Detect which cell encompasses the target text, then output its [X, Y] center coordinate. 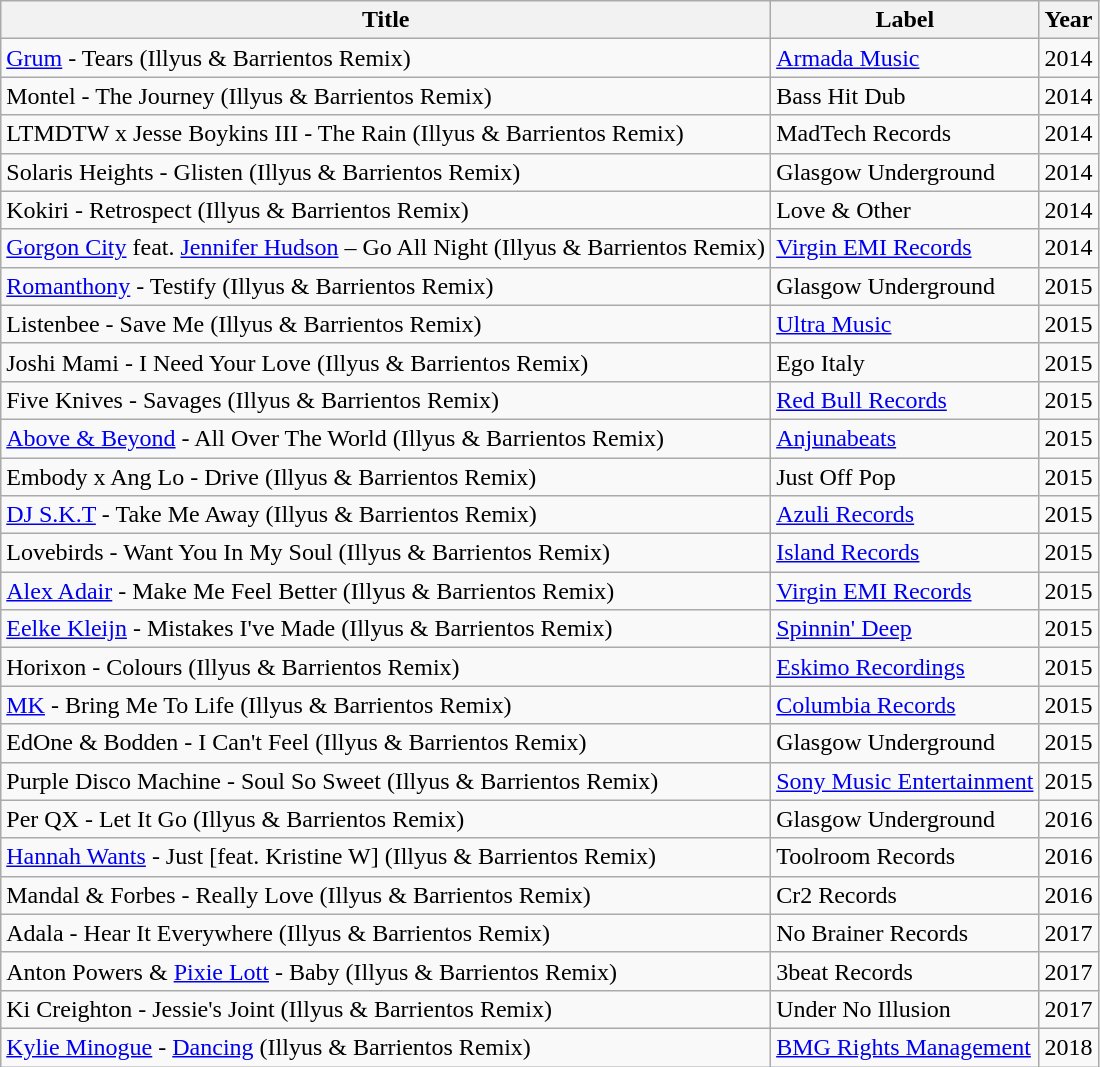
Island Records [905, 553]
Eelke Kleijn - Mistakes I've Made (Illyus & Barrientos Remix) [386, 629]
Joshi Mami - I Need Your Love (Illyus & Barrientos Remix) [386, 362]
Red Bull Records [905, 400]
Label [905, 20]
MadTech Records [905, 134]
Gorgon City feat. Jennifer Hudson – Go All Night (Illyus & Barrientos Remix) [386, 248]
Ki Creighton - Jessie's Joint (Illyus & Barrientos Remix) [386, 1009]
Just Off Pop [905, 477]
Five Knives - Savages (Illyus & Barrientos Remix) [386, 400]
Ultra Music [905, 324]
EdOne & Bodden - I Can't Feel (Illyus & Barrientos Remix) [386, 743]
Kylie Minogue - Dancing (Illyus & Barrientos Remix) [386, 1047]
Listenbee - Save Me (Illyus & Barrientos Remix) [386, 324]
Horixon - Colours (Illyus & Barrientos Remix) [386, 667]
Montel - The Journey (Illyus & Barrientos Remix) [386, 96]
DJ S.K.T - Take Me Away (Illyus & Barrientos Remix) [386, 515]
Toolroom Records [905, 857]
LTMDTW x Jesse Boykins III - The Rain (Illyus & Barrientos Remix) [386, 134]
Azuli Records [905, 515]
Love & Other [905, 210]
Sony Music Entertainment [905, 781]
BMG Rights Management [905, 1047]
Title [386, 20]
Hannah Wants - Just [feat. Kristine W] (Illyus & Barrientos Remix) [386, 857]
Kokiri - Retrospect (Illyus & Barrientos Remix) [386, 210]
Bass Hit Dub [905, 96]
Romanthony - Testify (Illyus & Barrientos Remix) [386, 286]
MK - Bring Me To Life (Illyus & Barrientos Remix) [386, 705]
Grum - Tears (Illyus & Barrientos Remix) [386, 58]
Anjunabeats [905, 438]
3beat Records [905, 971]
Eskimo Recordings [905, 667]
Year [1068, 20]
Above & Beyond - All Over The World (Illyus & Barrientos Remix) [386, 438]
No Brainer Records [905, 933]
Columbia Records [905, 705]
Armada Music [905, 58]
Solaris Heights - Glisten (Illyus & Barrientos Remix) [386, 172]
Spinnin' Deep [905, 629]
Under No Illusion [905, 1009]
Per QX - Let It Go (Illyus & Barrientos Remix) [386, 819]
2018 [1068, 1047]
Cr2 Records [905, 895]
Anton Powers & Pixie Lott - Baby (Illyus & Barrientos Remix) [386, 971]
Ego Italy [905, 362]
Alex Adair - Make Me Feel Better (Illyus & Barrientos Remix) [386, 591]
Mandal & Forbes - Really Love (Illyus & Barrientos Remix) [386, 895]
Adala - Hear It Everywhere (Illyus & Barrientos Remix) [386, 933]
Lovebirds - Want You In My Soul (Illyus & Barrientos Remix) [386, 553]
Embody x Ang Lo - Drive (Illyus & Barrientos Remix) [386, 477]
Purple Disco Machine - Soul So Sweet (Illyus & Barrientos Remix) [386, 781]
